Output the (X, Y) coordinate of the center of the cell containing the given text.  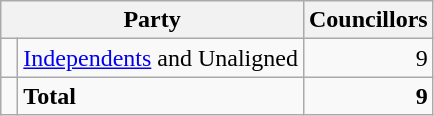
Councillors (368, 20)
Independents and Unaligned (161, 58)
Total (161, 96)
Party (152, 20)
